From the cell containing the given text, extract its center point as [x, y] coordinate. 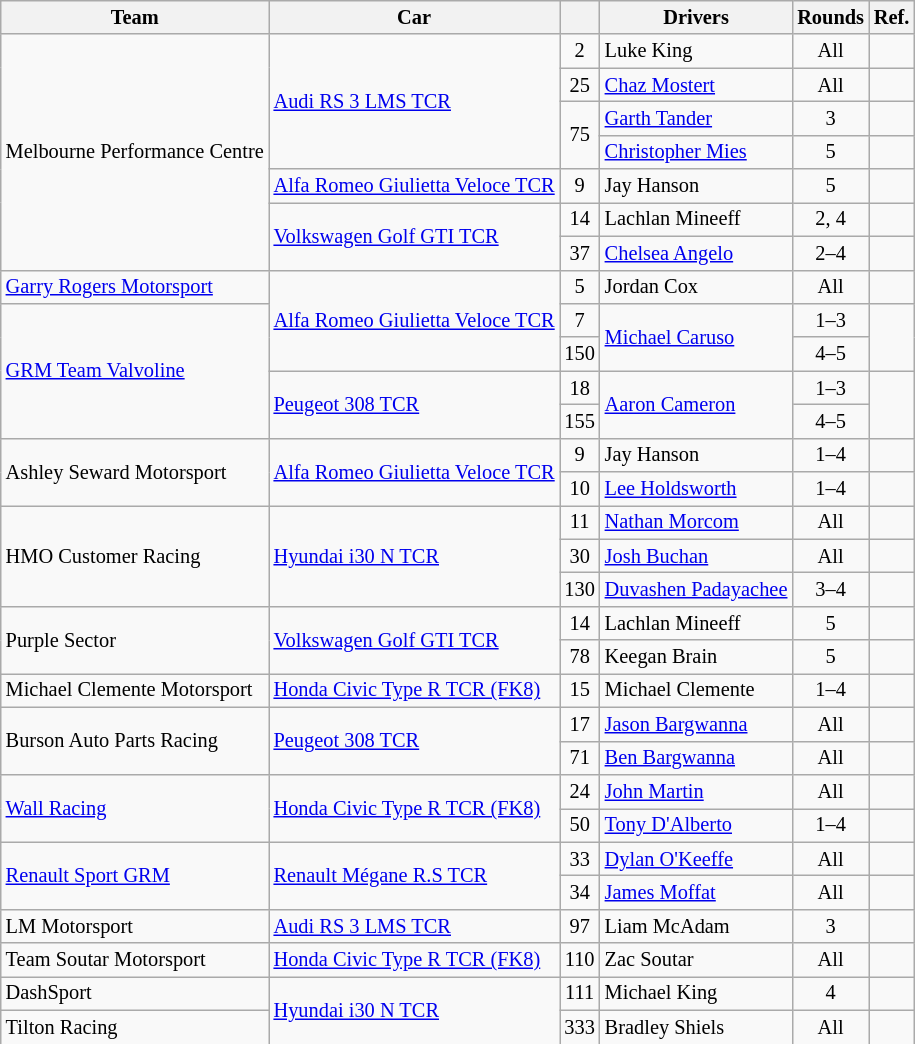
33 [580, 859]
17 [580, 724]
130 [580, 589]
37 [580, 253]
Luke King [696, 51]
75 [580, 134]
10 [580, 489]
Purple Sector [135, 640]
Garry Rogers Motorsport [135, 287]
30 [580, 556]
Rounds [830, 17]
Drivers [696, 17]
Renault Sport GRM [135, 876]
Michael Clemente Motorsport [135, 690]
Renault Mégane R.S TCR [414, 876]
11 [580, 522]
15 [580, 690]
78 [580, 657]
GRM Team Valvoline [135, 370]
Lee Holdsworth [696, 489]
Liam McAdam [696, 926]
2 [580, 51]
110 [580, 960]
Duvashen Padayachee [696, 589]
Nathan Morcom [696, 522]
Team Soutar Motorsport [135, 960]
71 [580, 758]
Melbourne Performance Centre [135, 152]
Ashley Seward Motorsport [135, 472]
Team [135, 17]
Josh Buchan [696, 556]
Ben Bargwanna [696, 758]
4 [830, 993]
Bradley Shiels [696, 1027]
Zac Soutar [696, 960]
HMO Customer Racing [135, 556]
Christopher Mies [696, 152]
18 [580, 388]
24 [580, 791]
150 [580, 354]
Keegan Brain [696, 657]
Ref. [892, 17]
Tony D'Alberto [696, 825]
2, 4 [830, 219]
John Martin [696, 791]
Jason Bargwanna [696, 724]
Michael Caruso [696, 336]
Chelsea Angelo [696, 253]
Tilton Racing [135, 1027]
7 [580, 320]
Aaron Cameron [696, 404]
Dylan O'Keeffe [696, 859]
James Moffat [696, 892]
DashSport [135, 993]
Burson Auto Parts Racing [135, 740]
LM Motorsport [135, 926]
3–4 [830, 589]
Michael Clemente [696, 690]
Michael King [696, 993]
97 [580, 926]
333 [580, 1027]
Jordan Cox [696, 287]
2–4 [830, 253]
25 [580, 85]
155 [580, 421]
Garth Tander [696, 118]
111 [580, 993]
50 [580, 825]
34 [580, 892]
Car [414, 17]
Chaz Mostert [696, 85]
Wall Racing [135, 808]
